Pinpoint the cell where the given text exists, returning its [X, Y] midpoint coordinate. 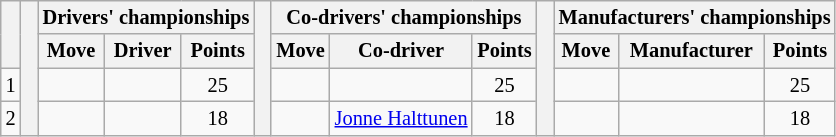
Co-driver [402, 51]
2 [11, 118]
1 [11, 85]
Drivers' championships [146, 17]
Driver [142, 51]
Jonne Halttunen [402, 118]
Manufacturers' championships [695, 17]
Manufacturer [692, 51]
Co-drivers' championships [404, 17]
